Extract the [X, Y] coordinate from the center of the cell holding the provided text.  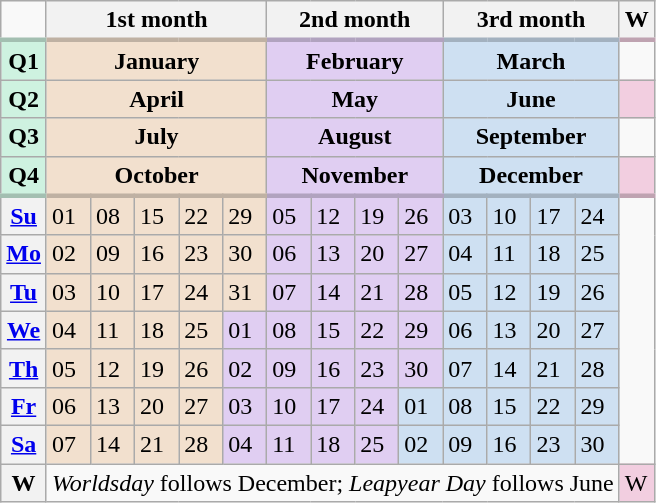
May [355, 99]
Th [24, 368]
Fr [24, 406]
Q3 [24, 137]
April [156, 99]
February [355, 60]
December [531, 176]
Su [24, 216]
July [156, 137]
Q1 [24, 60]
September [531, 137]
1st month [156, 21]
We [24, 330]
31 [245, 292]
Tu [24, 292]
Mo [24, 254]
June [531, 99]
3rd month [531, 21]
August [355, 137]
2nd month [355, 21]
November [355, 176]
January [156, 60]
Sa [24, 444]
Q2 [24, 99]
Q4 [24, 176]
October [156, 176]
Worldsday follows December; Leapyear Day follows June [332, 483]
March [531, 60]
